Capture the cell that displays the provided text and extract its [X, Y] central coordinate. 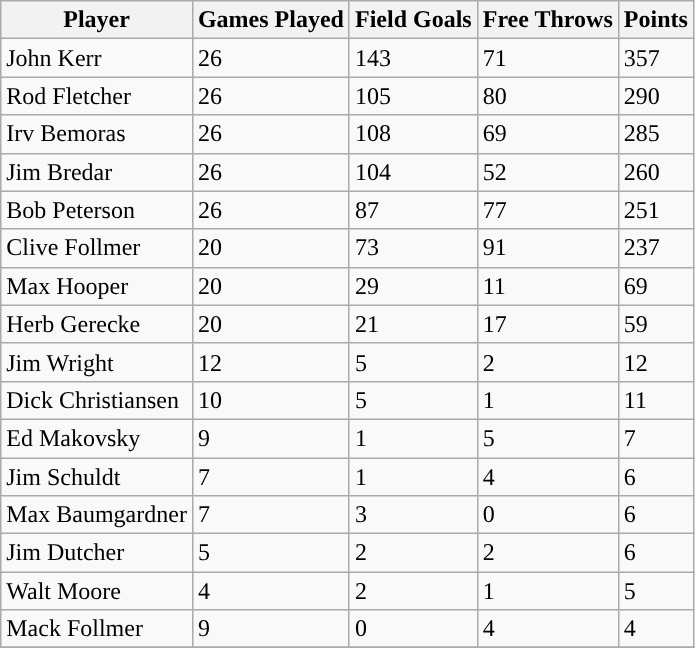
Games Played [270, 20]
Max Baumgardner [97, 515]
Field Goals [413, 20]
Jim Bredar [97, 172]
Clive Follmer [97, 248]
Free Throws [548, 20]
237 [656, 248]
29 [413, 286]
104 [413, 172]
Herb Gerecke [97, 324]
Dick Christiansen [97, 400]
77 [548, 210]
71 [548, 58]
John Kerr [97, 58]
52 [548, 172]
Player [97, 20]
Walt Moore [97, 591]
105 [413, 96]
Points [656, 20]
21 [413, 324]
Jim Schuldt [97, 477]
357 [656, 58]
Jim Dutcher [97, 553]
Jim Wright [97, 362]
260 [656, 172]
Rod Fletcher [97, 96]
17 [548, 324]
290 [656, 96]
108 [413, 134]
Max Hooper [97, 286]
Mack Follmer [97, 629]
80 [548, 96]
Irv Bemoras [97, 134]
251 [656, 210]
59 [656, 324]
3 [413, 515]
Ed Makovsky [97, 438]
73 [413, 248]
91 [548, 248]
87 [413, 210]
143 [413, 58]
Bob Peterson [97, 210]
285 [656, 134]
10 [270, 400]
